Detect which cell encompasses the target text, then output its [X, Y] center coordinate. 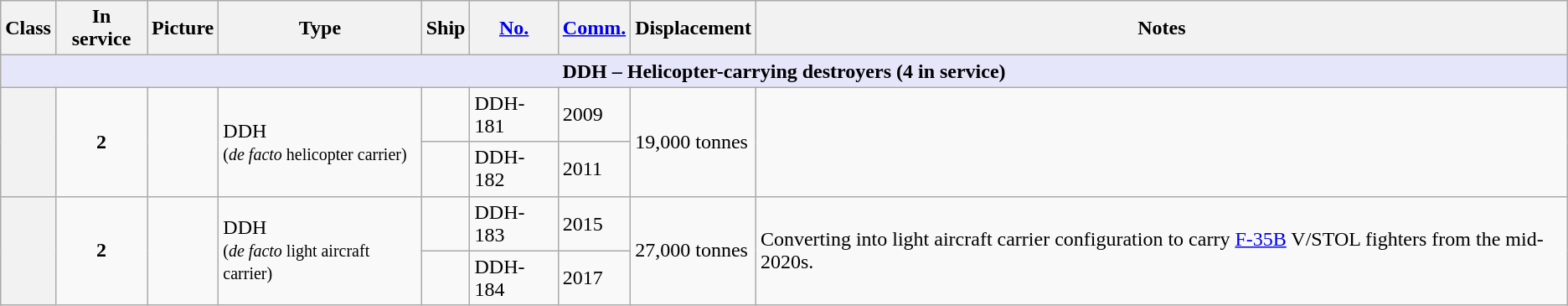
Comm. [594, 29]
Picture [183, 29]
In service [101, 29]
DDH(de facto helicopter carrier) [320, 142]
27,000 tonnes [694, 251]
DDH-182 [514, 169]
Class [28, 29]
Notes [1161, 29]
DDH(de facto light aircraft carrier) [320, 251]
2009 [594, 114]
Type [320, 29]
DDH-184 [514, 278]
2011 [594, 169]
Ship [446, 29]
DDH-183 [514, 223]
DDH-181 [514, 114]
2017 [594, 278]
No. [514, 29]
DDH – Helicopter-carrying destroyers (4 in service) [784, 71]
2015 [594, 223]
Displacement [694, 29]
19,000 tonnes [694, 142]
Converting into light aircraft carrier configuration to carry F-35B V/STOL fighters from the mid-2020s. [1161, 251]
